Scan for the cell matching the given text and deliver its (x, y) coordinate at center. 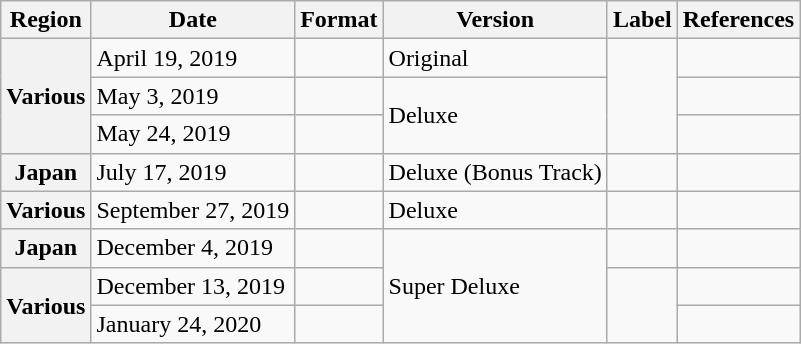
May 24, 2019 (193, 134)
Date (193, 20)
References (738, 20)
January 24, 2020 (193, 324)
September 27, 2019 (193, 210)
July 17, 2019 (193, 172)
Label (642, 20)
Region (46, 20)
Format (339, 20)
May 3, 2019 (193, 96)
December 4, 2019 (193, 248)
April 19, 2019 (193, 58)
December 13, 2019 (193, 286)
Original (495, 58)
Super Deluxe (495, 286)
Deluxe (Bonus Track) (495, 172)
Version (495, 20)
